Output the (x, y) coordinate of the center of the cell containing the given text.  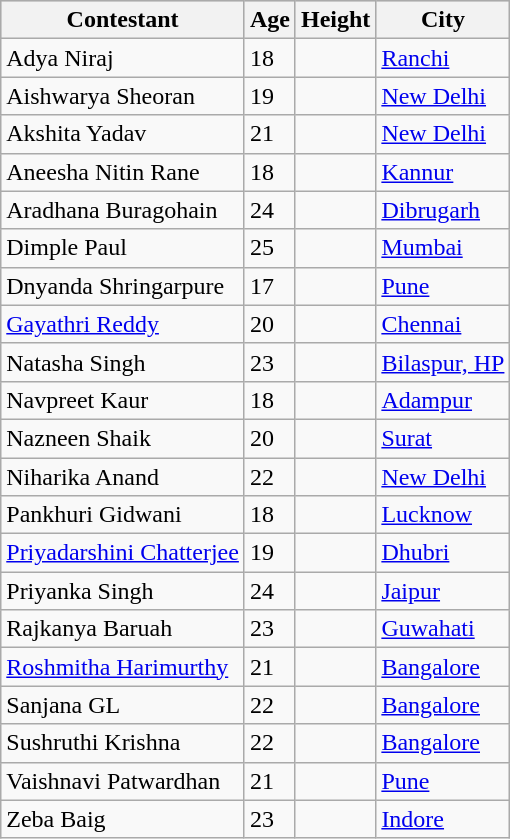
Adya Niraj (123, 58)
Dimple Paul (123, 248)
Gayathri Reddy (123, 324)
25 (270, 248)
Adampur (443, 400)
Guwahati (443, 629)
Roshmitha Harimurthy (123, 667)
Aishwarya Sheoran (123, 96)
Mumbai (443, 248)
Niharika Anand (123, 477)
Nazneen Shaik (123, 438)
Ranchi (443, 58)
Rajkanya Baruah (123, 629)
17 (270, 286)
Aradhana Buragohain (123, 210)
Vaishnavi Patwardhan (123, 781)
Sushruthi Krishna (123, 743)
Dhubri (443, 553)
Navpreet Kaur (123, 400)
Chennai (443, 324)
Jaipur (443, 591)
City (443, 20)
Age (270, 20)
Akshita Yadav (123, 134)
Zeba Baig (123, 819)
Dnyanda Shringarpure (123, 286)
Bilaspur, HP (443, 362)
Pankhuri Gidwani (123, 515)
Lucknow (443, 515)
Natasha Singh (123, 362)
Sanjana GL (123, 705)
Priyadarshini Chatterjee (123, 553)
Aneesha Nitin Rane (123, 172)
Dibrugarh (443, 210)
Kannur (443, 172)
Priyanka Singh (123, 591)
Surat (443, 438)
Height (335, 20)
Indore (443, 819)
Contestant (123, 20)
